Output the (X, Y) coordinate of the center of the cell containing the given text.  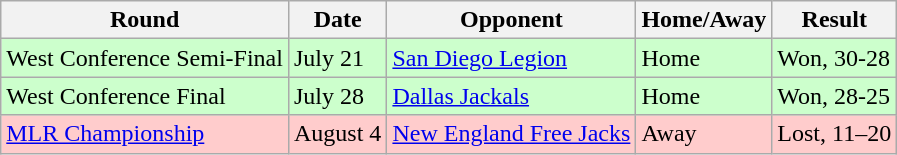
July 21 (337, 58)
Won, 30-28 (834, 58)
July 28 (337, 96)
Home/Away (704, 20)
Dallas Jackals (512, 96)
Round (145, 20)
Lost, 11–20 (834, 134)
Date (337, 20)
Result (834, 20)
Won, 28-25 (834, 96)
San Diego Legion (512, 58)
Away (704, 134)
MLR Championship (145, 134)
August 4 (337, 134)
New England Free Jacks (512, 134)
West Conference Semi-Final (145, 58)
West Conference Final (145, 96)
Opponent (512, 20)
